Determine the (X, Y) coordinate at the center of the cell enclosing the given text.  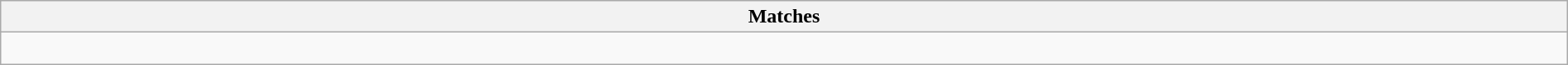
Matches (784, 17)
